Determine the (x, y) coordinate at the center of the cell enclosing the given text.  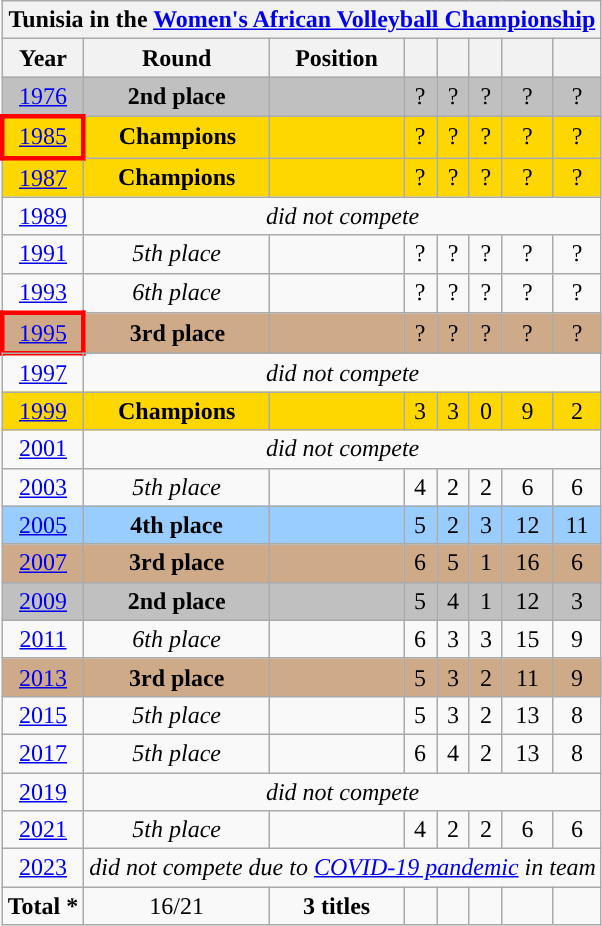
2015 (43, 715)
Position (337, 58)
1989 (43, 216)
1991 (43, 254)
Total * (43, 906)
1995 (43, 334)
0 (486, 411)
2023 (43, 868)
2005 (43, 525)
2021 (43, 830)
1985 (43, 136)
2007 (43, 563)
16 (527, 563)
2009 (43, 601)
Year (43, 58)
did not compete due to COVID-19 pandemic in team (343, 868)
2013 (43, 677)
3 titles (337, 906)
1999 (43, 411)
Tunisia in the Women's African Volleyball Championship (302, 20)
2019 (43, 791)
16/21 (177, 906)
2011 (43, 639)
1976 (43, 97)
15 (527, 639)
2001 (43, 449)
2003 (43, 487)
Round (177, 58)
1987 (43, 178)
1997 (43, 373)
2017 (43, 753)
4th place (177, 525)
1993 (43, 293)
